Detect which cell encompasses the target text, then output its [x, y] center coordinate. 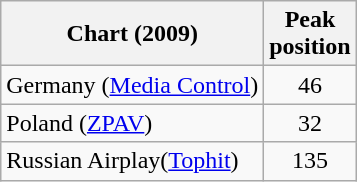
Russian Airplay(Tophit) [132, 161]
135 [310, 161]
32 [310, 123]
Germany (Media Control) [132, 85]
46 [310, 85]
Peakposition [310, 34]
Chart (2009) [132, 34]
Poland (ZPAV) [132, 123]
